Identify which cell holds the provided text, then report its [x, y] central coordinate. 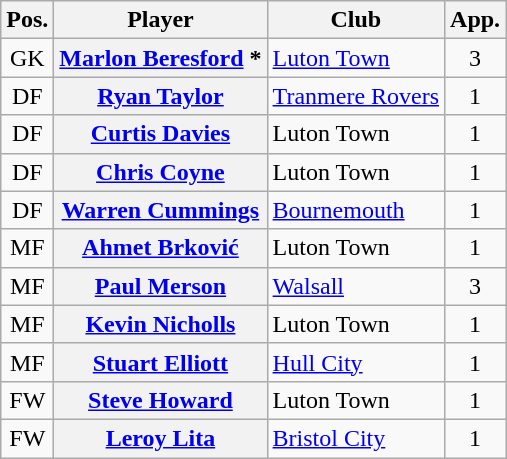
Bournemouth [356, 210]
Ryan Taylor [160, 96]
Marlon Beresford * [160, 58]
Ahmet Brković [160, 248]
Hull City [356, 362]
Chris Coyne [160, 172]
Steve Howard [160, 400]
Club [356, 20]
Stuart Elliott [160, 362]
GK [28, 58]
Tranmere Rovers [356, 96]
App. [476, 20]
Paul Merson [160, 286]
Kevin Nicholls [160, 324]
Curtis Davies [160, 134]
Walsall [356, 286]
Warren Cummings [160, 210]
Pos. [28, 20]
Player [160, 20]
Bristol City [356, 438]
Leroy Lita [160, 438]
